From the cell containing the given text, extract its center point as [X, Y] coordinate. 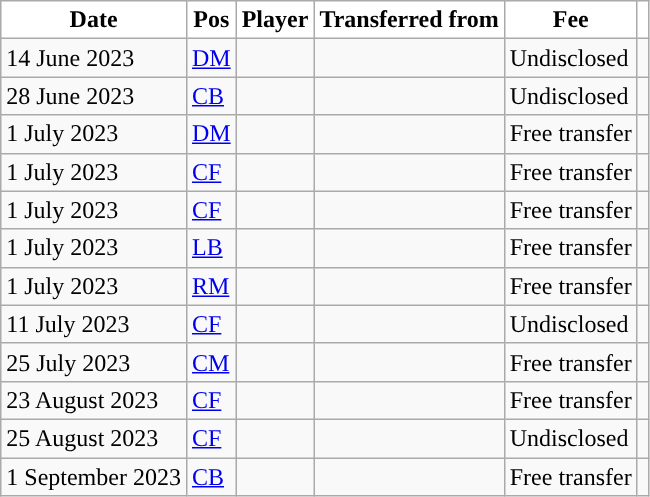
CM [211, 362]
Fee [570, 20]
LB [211, 248]
1 September 2023 [94, 477]
RM [211, 286]
14 June 2023 [94, 58]
Date [94, 20]
Pos [211, 20]
Player [275, 20]
23 August 2023 [94, 400]
Transferred from [409, 20]
11 July 2023 [94, 324]
25 August 2023 [94, 438]
25 July 2023 [94, 362]
28 June 2023 [94, 96]
